Search for the cell housing the specified text and yield its [X, Y] center coordinate. 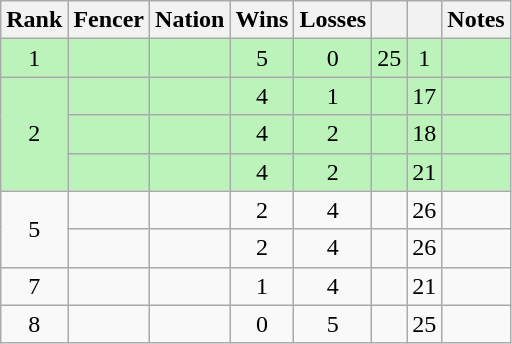
7 [34, 286]
Losses [333, 20]
Fencer [109, 20]
18 [424, 134]
17 [424, 96]
Wins [262, 20]
Nation [190, 20]
8 [34, 324]
Notes [476, 20]
Rank [34, 20]
